Return [x, y] of the center of cell containing provided text 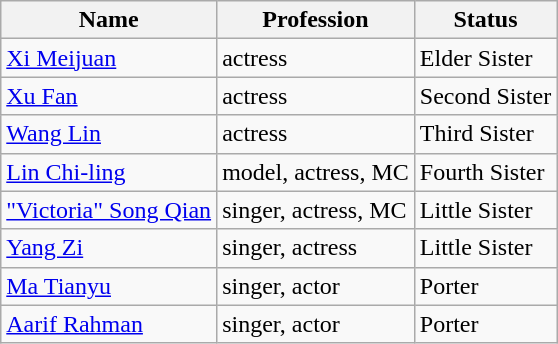
Status [485, 20]
"Victoria" Song Qian [109, 210]
Profession [316, 20]
Third Sister [485, 134]
Wang Lin [109, 134]
Yang Zi [109, 248]
Second Sister [485, 96]
Xu Fan [109, 96]
singer, actress, MC [316, 210]
Ma Tianyu [109, 286]
Xi Meijuan [109, 58]
singer, actress [316, 248]
Name [109, 20]
Lin Chi-ling [109, 172]
Fourth Sister [485, 172]
Aarif Rahman [109, 324]
model, actress, MC [316, 172]
Elder Sister [485, 58]
